Identify which cell holds the provided text, then report its [X, Y] central coordinate. 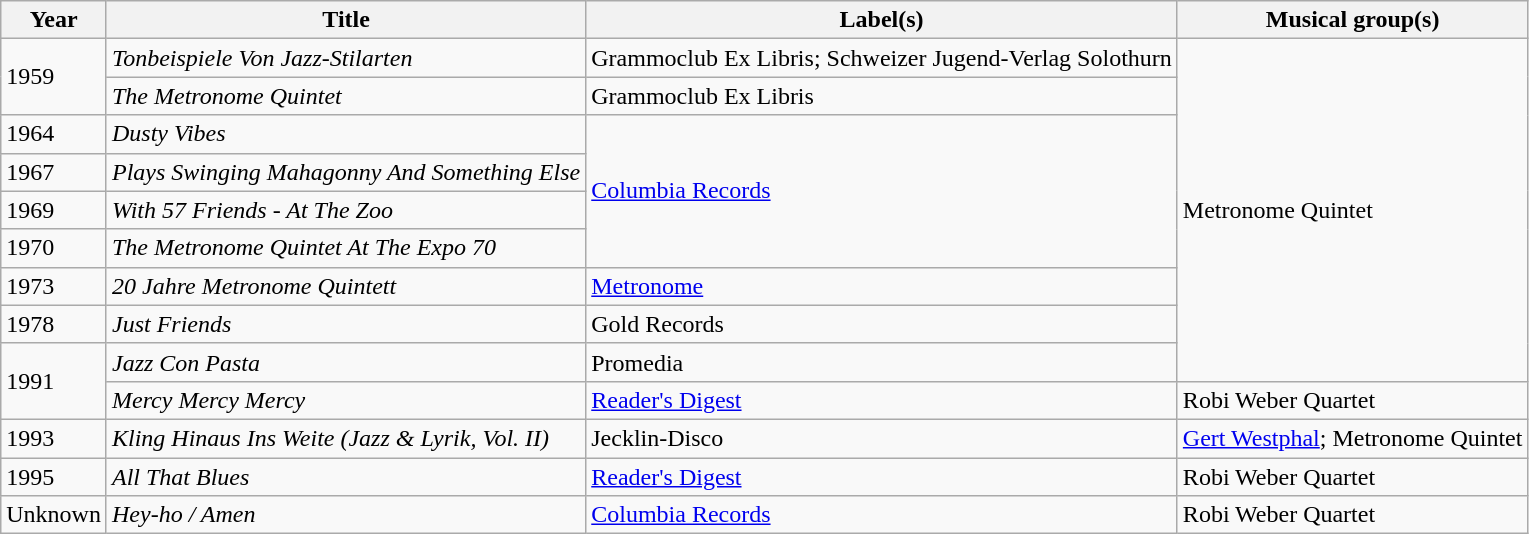
Label(s) [882, 20]
Plays Swinging Mahagonny And Something Else [346, 172]
Title [346, 20]
20 Jahre Metronome Quintett [346, 286]
1991 [54, 381]
Dusty Vibes [346, 134]
1959 [54, 77]
Year [54, 20]
Metronome [882, 286]
With 57 Friends - At The Zoo [346, 210]
1967 [54, 172]
1973 [54, 286]
Jecklin-Disco [882, 438]
Unknown [54, 515]
1993 [54, 438]
All That Blues [346, 477]
Kling Hinaus Ins Weite (Jazz & Lyrik, Vol. II) [346, 438]
1970 [54, 248]
The Metronome Quintet At The Expo 70 [346, 248]
The Metronome Quintet [346, 96]
1964 [54, 134]
Metronome Quintet [1352, 210]
Tonbeispiele Von Jazz-Stilarten [346, 58]
Mercy Mercy Mercy [346, 400]
Jazz Con Pasta [346, 362]
Gert Westphal; Metronome Quintet [1352, 438]
Grammoclub Ex Libris; Schweizer Jugend-Verlag Solothurn [882, 58]
Just Friends [346, 324]
Grammoclub Ex Libris [882, 96]
Gold Records [882, 324]
1969 [54, 210]
Musical group(s) [1352, 20]
Hey-ho / Amen [346, 515]
1995 [54, 477]
Promedia [882, 362]
1978 [54, 324]
